Identify which cell holds the provided text, then report its [X, Y] central coordinate. 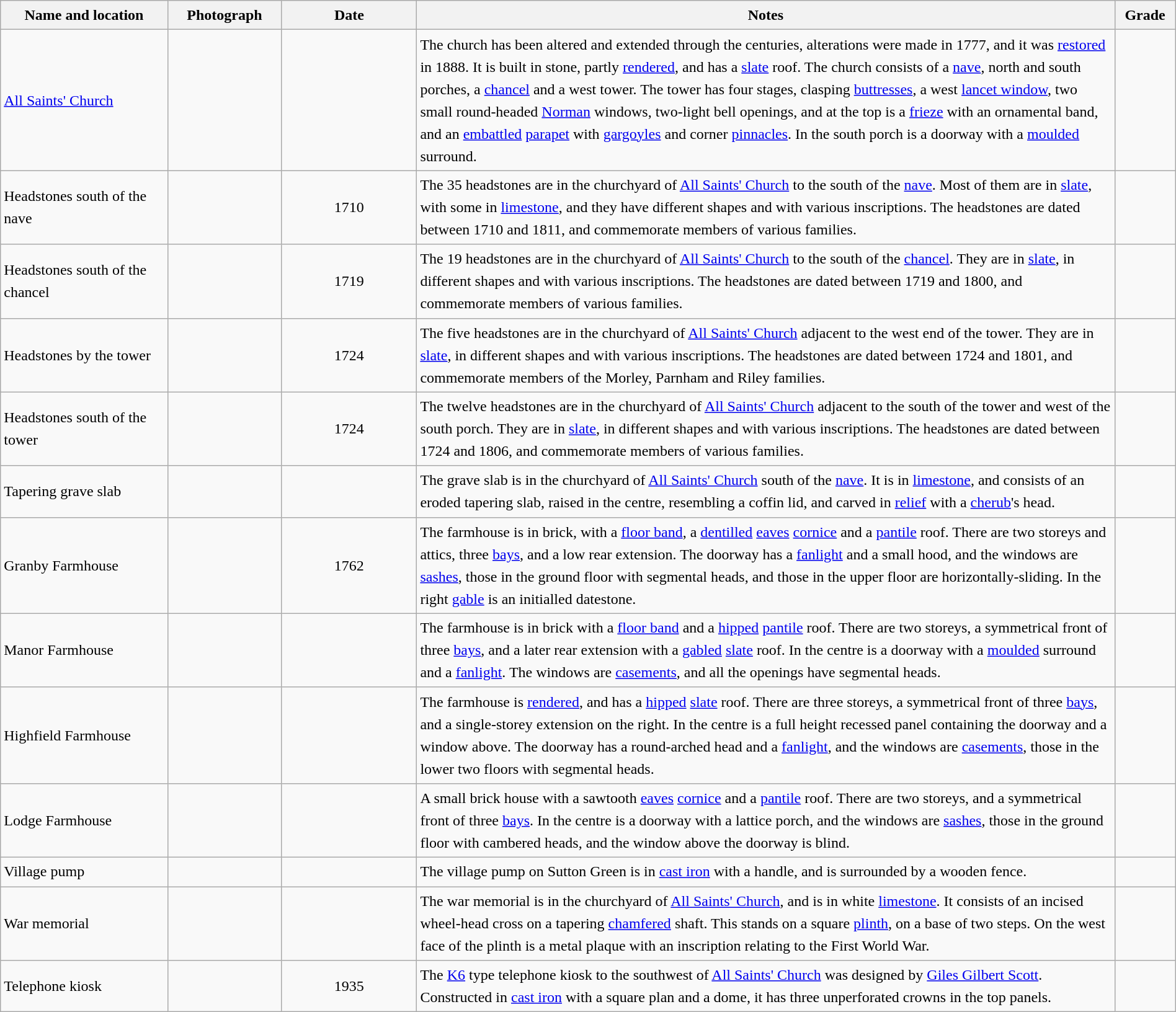
Notes [765, 15]
Lodge Farmhouse [84, 820]
War memorial [84, 924]
Photograph [225, 15]
Headstones south of the tower [84, 429]
Highfield Farmhouse [84, 735]
Name and location [84, 15]
1935 [349, 986]
1710 [349, 207]
Granby Farmhouse [84, 566]
Tapering grave slab [84, 491]
Grade [1145, 15]
The village pump on Sutton Green is in cast iron with a handle, and is surrounded by a wooden fence. [765, 872]
1762 [349, 566]
All Saints' Church [84, 100]
Telephone kiosk [84, 986]
Village pump [84, 872]
Headstones by the tower [84, 355]
Headstones south of the nave [84, 207]
Headstones south of the chancel [84, 282]
Manor Farmhouse [84, 650]
1719 [349, 282]
Date [349, 15]
